Identify which cell holds the provided text, then report its (x, y) central coordinate. 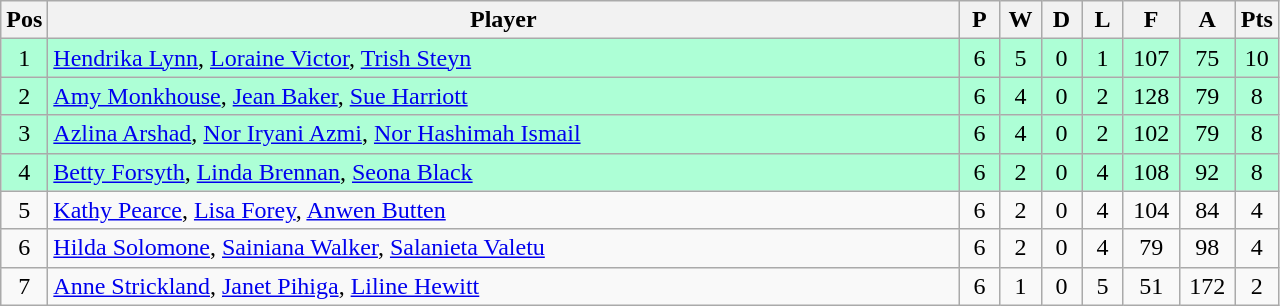
Player (504, 20)
10 (1256, 58)
Kathy Pearce, Lisa Forey, Anwen Butten (504, 210)
D (1062, 20)
Pts (1256, 20)
A (1207, 20)
Hilda Solomone, Sainiana Walker, Salanieta Valetu (504, 248)
128 (1151, 96)
W (1020, 20)
7 (24, 286)
Amy Monkhouse, Jean Baker, Sue Harriott (504, 96)
172 (1207, 286)
107 (1151, 58)
Hendrika Lynn, Loraine Victor, Trish Steyn (504, 58)
84 (1207, 210)
3 (24, 134)
Azlina Arshad, Nor Iryani Azmi, Nor Hashimah Ismail (504, 134)
Pos (24, 20)
Anne Strickland, Janet Pihiga, Liline Hewitt (504, 286)
92 (1207, 172)
P (980, 20)
104 (1151, 210)
102 (1151, 134)
75 (1207, 58)
51 (1151, 286)
98 (1207, 248)
F (1151, 20)
L (1102, 20)
108 (1151, 172)
Betty Forsyth, Linda Brennan, Seona Black (504, 172)
